Return [x, y] of the center of cell containing provided text 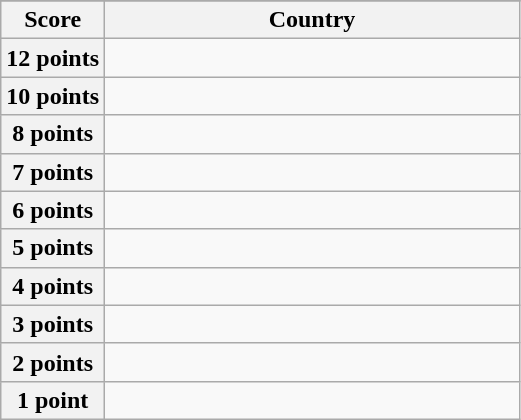
2 points [53, 362]
10 points [53, 96]
5 points [53, 248]
1 point [53, 400]
12 points [53, 58]
Country [312, 20]
7 points [53, 172]
6 points [53, 210]
3 points [53, 324]
4 points [53, 286]
Score [53, 20]
8 points [53, 134]
